Provide the (X, Y) coordinate of the cell's center where the given text is located.  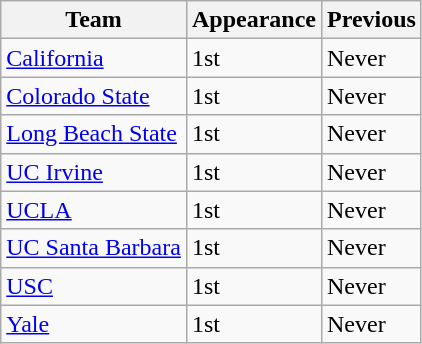
Colorado State (94, 96)
Appearance (254, 20)
UCLA (94, 210)
USC (94, 286)
Long Beach State (94, 134)
Team (94, 20)
UC Santa Barbara (94, 248)
California (94, 58)
Previous (371, 20)
UC Irvine (94, 172)
Yale (94, 324)
